From the cell containing the given text, extract its center point as (X, Y) coordinate. 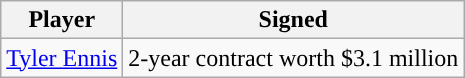
Signed (294, 20)
Tyler Ennis (62, 58)
Player (62, 20)
2-year contract worth $3.1 million (294, 58)
